Extract the [X, Y] coordinate from the center of the cell holding the provided text.  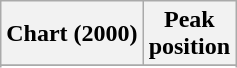
Peak position [189, 34]
Chart (2000) [72, 34]
